Return [X, Y] of the center of cell containing provided text 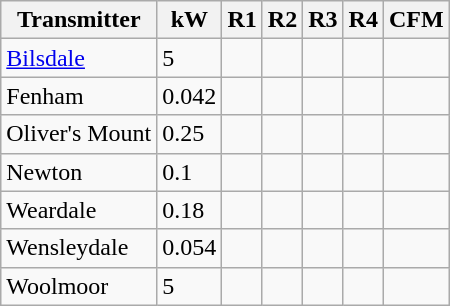
R1 [242, 20]
Woolmoor [79, 286]
R2 [282, 20]
Wensleydale [79, 248]
0.25 [190, 134]
Transmitter [79, 20]
0.18 [190, 210]
0.042 [190, 96]
kW [190, 20]
0.1 [190, 172]
R3 [323, 20]
Bilsdale [79, 58]
CFM [416, 20]
Oliver's Mount [79, 134]
Newton [79, 172]
Fenham [79, 96]
Weardale [79, 210]
0.054 [190, 248]
R4 [363, 20]
